Output the (x, y) coordinate of the center of the cell containing the given text.  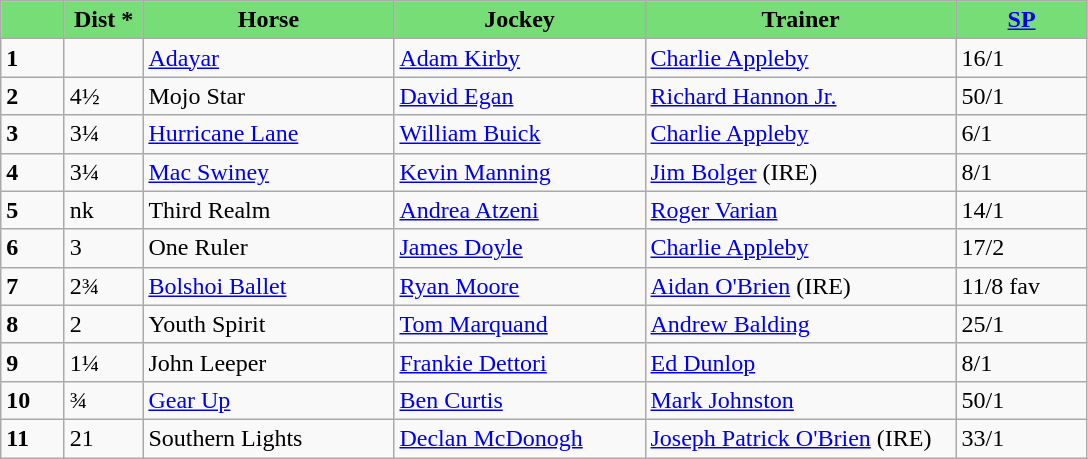
Kevin Manning (520, 172)
11 (33, 438)
Mojo Star (268, 96)
Youth Spirit (268, 324)
11/8 fav (1022, 286)
7 (33, 286)
Bolshoi Ballet (268, 286)
One Ruler (268, 248)
nk (104, 210)
Ben Curtis (520, 400)
1 (33, 58)
Richard Hannon Jr. (800, 96)
¾ (104, 400)
Horse (268, 20)
Third Realm (268, 210)
Joseph Patrick O'Brien (IRE) (800, 438)
Southern Lights (268, 438)
8 (33, 324)
6 (33, 248)
21 (104, 438)
James Doyle (520, 248)
25/1 (1022, 324)
9 (33, 362)
Andrea Atzeni (520, 210)
SP (1022, 20)
Mac Swiney (268, 172)
2¾ (104, 286)
Adam Kirby (520, 58)
Frankie Dettori (520, 362)
Mark Johnston (800, 400)
John Leeper (268, 362)
David Egan (520, 96)
Declan McDonogh (520, 438)
Hurricane Lane (268, 134)
17/2 (1022, 248)
Aidan O'Brien (IRE) (800, 286)
6/1 (1022, 134)
Trainer (800, 20)
Ed Dunlop (800, 362)
Adayar (268, 58)
4 (33, 172)
Roger Varian (800, 210)
14/1 (1022, 210)
Tom Marquand (520, 324)
William Buick (520, 134)
4½ (104, 96)
5 (33, 210)
Jim Bolger (IRE) (800, 172)
16/1 (1022, 58)
Ryan Moore (520, 286)
Dist * (104, 20)
1¼ (104, 362)
Andrew Balding (800, 324)
Gear Up (268, 400)
33/1 (1022, 438)
Jockey (520, 20)
10 (33, 400)
